Locate the cell with the specified text and output its (X, Y) center coordinate. 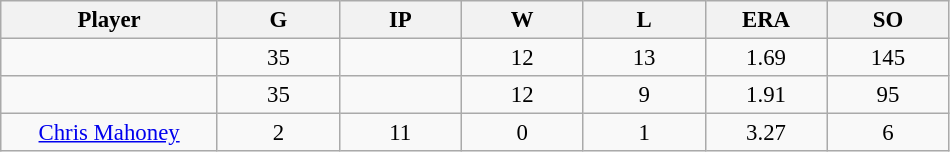
Player (110, 20)
Chris Mahoney (110, 133)
13 (644, 58)
ERA (766, 20)
1.91 (766, 95)
95 (888, 95)
IP (400, 20)
W (522, 20)
9 (644, 95)
1 (644, 133)
L (644, 20)
2 (278, 133)
6 (888, 133)
11 (400, 133)
145 (888, 58)
1.69 (766, 58)
3.27 (766, 133)
G (278, 20)
SO (888, 20)
0 (522, 133)
